Extract the (x, y) coordinate from the center of the cell holding the provided text.  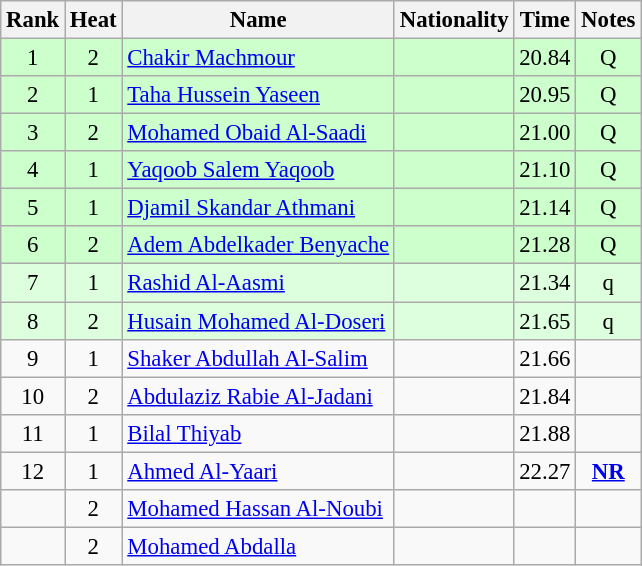
20.95 (545, 95)
Husain Mohamed Al-Doseri (258, 321)
Name (258, 20)
11 (33, 433)
Mohamed Obaid Al-Saadi (258, 133)
Notes (608, 20)
Nationality (454, 20)
21.00 (545, 133)
22.27 (545, 471)
21.66 (545, 358)
5 (33, 208)
21.28 (545, 245)
Shaker Abdullah Al-Salim (258, 358)
12 (33, 471)
Yaqoob Salem Yaqoob (258, 170)
6 (33, 245)
21.14 (545, 208)
9 (33, 358)
Taha Hussein Yaseen (258, 95)
Abdulaziz Rabie Al-Jadani (258, 396)
Rashid Al-Aasmi (258, 283)
10 (33, 396)
3 (33, 133)
Ahmed Al-Yaari (258, 471)
Heat (94, 20)
4 (33, 170)
Time (545, 20)
21.84 (545, 396)
7 (33, 283)
Adem Abdelkader Benyache (258, 245)
Bilal Thiyab (258, 433)
20.84 (545, 58)
Mohamed Hassan Al-Noubi (258, 509)
21.65 (545, 321)
21.34 (545, 283)
Mohamed Abdalla (258, 546)
Rank (33, 20)
21.10 (545, 170)
21.88 (545, 433)
8 (33, 321)
Chakir Machmour (258, 58)
NR (608, 471)
Djamil Skandar Athmani (258, 208)
